Pinpoint the cell where the given text exists, returning its (x, y) midpoint coordinate. 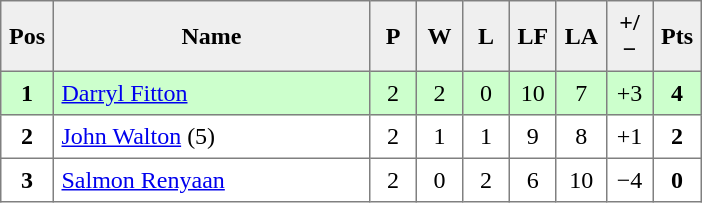
L (486, 36)
+/− (629, 36)
6 (532, 180)
LF (532, 36)
W (439, 36)
+1 (629, 137)
3 (27, 180)
Darryl Fitton (211, 93)
−4 (629, 180)
Name (211, 36)
P (393, 36)
4 (677, 93)
LA (581, 36)
7 (581, 93)
John Walton (5) (211, 137)
+3 (629, 93)
Pos (27, 36)
8 (581, 137)
Pts (677, 36)
9 (532, 137)
Salmon Renyaan (211, 180)
